From the cell containing the given text, extract its center point as [x, y] coordinate. 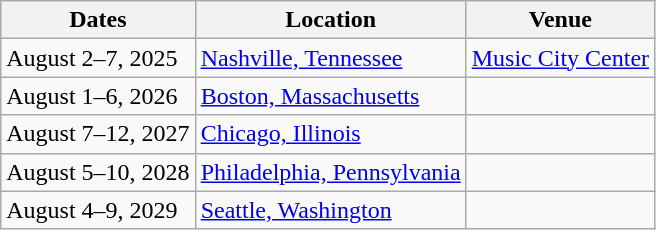
August 2–7, 2025 [98, 58]
Venue [560, 20]
August 4–9, 2029 [98, 210]
August 5–10, 2028 [98, 172]
Nashville, Tennessee [330, 58]
Philadelphia, Pennsylvania [330, 172]
August 7–12, 2027 [98, 134]
Location [330, 20]
Chicago, Illinois [330, 134]
August 1–6, 2026 [98, 96]
Music City Center [560, 58]
Boston, Massachusetts [330, 96]
Dates [98, 20]
Seattle, Washington [330, 210]
